Return (X, Y) of the center of cell containing provided text 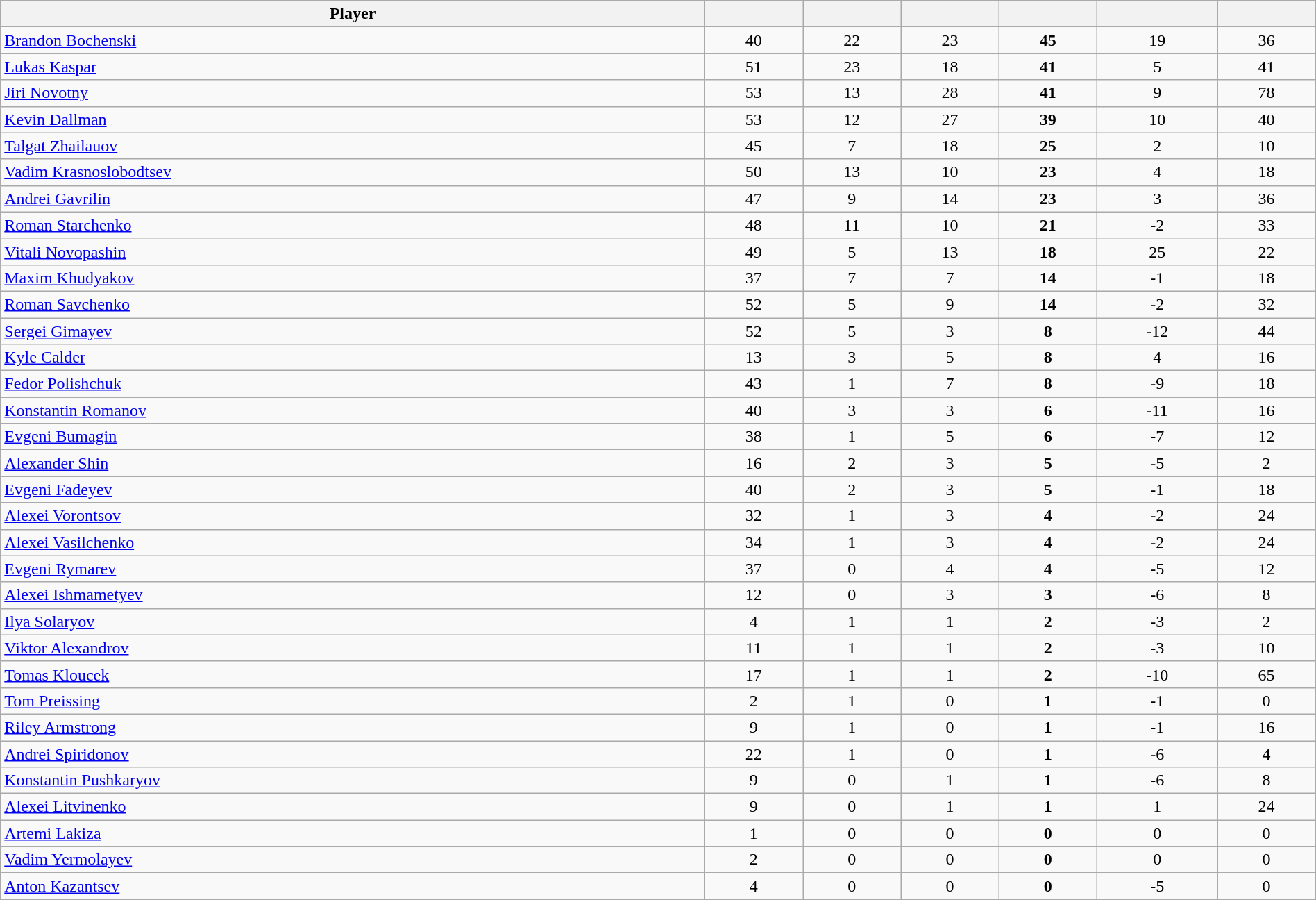
Maxim Khudyakov (353, 278)
-10 (1157, 674)
50 (754, 172)
44 (1266, 331)
Sergei Gimayev (353, 331)
Vitali Novopashin (353, 251)
Brandon Bochenski (353, 40)
34 (754, 542)
Konstantin Pushkaryov (353, 781)
Alexei Litvinenko (353, 807)
33 (1266, 225)
-9 (1157, 384)
Konstantin Romanov (353, 410)
-12 (1157, 331)
-7 (1157, 437)
Tom Preissing (353, 701)
51 (754, 67)
Evgeni Rymarev (353, 569)
48 (754, 225)
39 (1048, 119)
Roman Savchenko (353, 304)
Tomas Kloucek (353, 674)
38 (754, 437)
49 (754, 251)
27 (950, 119)
Fedor Polishchuk (353, 384)
Lukas Kaspar (353, 67)
Alexei Vorontsov (353, 516)
Player (353, 14)
43 (754, 384)
Vadim Yermolayev (353, 860)
Talgat Zhailauov (353, 146)
Anton Kazantsev (353, 886)
Kevin Dallman (353, 119)
Alexander Shin (353, 463)
Kyle Calder (353, 358)
Vadim Krasnoslobodtsev (353, 172)
19 (1157, 40)
Alexei Ishmametyev (353, 595)
78 (1266, 93)
Andrei Spiridonov (353, 753)
Evgeni Fadeyev (353, 490)
Andrei Gavrilin (353, 199)
Ilya Solaryov (353, 622)
17 (754, 674)
28 (950, 93)
Riley Armstrong (353, 727)
Roman Starchenko (353, 225)
47 (754, 199)
Viktor Alexandrov (353, 648)
21 (1048, 225)
-11 (1157, 410)
Alexei Vasilchenko (353, 542)
Jiri Novotny (353, 93)
65 (1266, 674)
Artemi Lakiza (353, 833)
Evgeni Bumagin (353, 437)
